Detect which cell encompasses the target text, then output its [x, y] center coordinate. 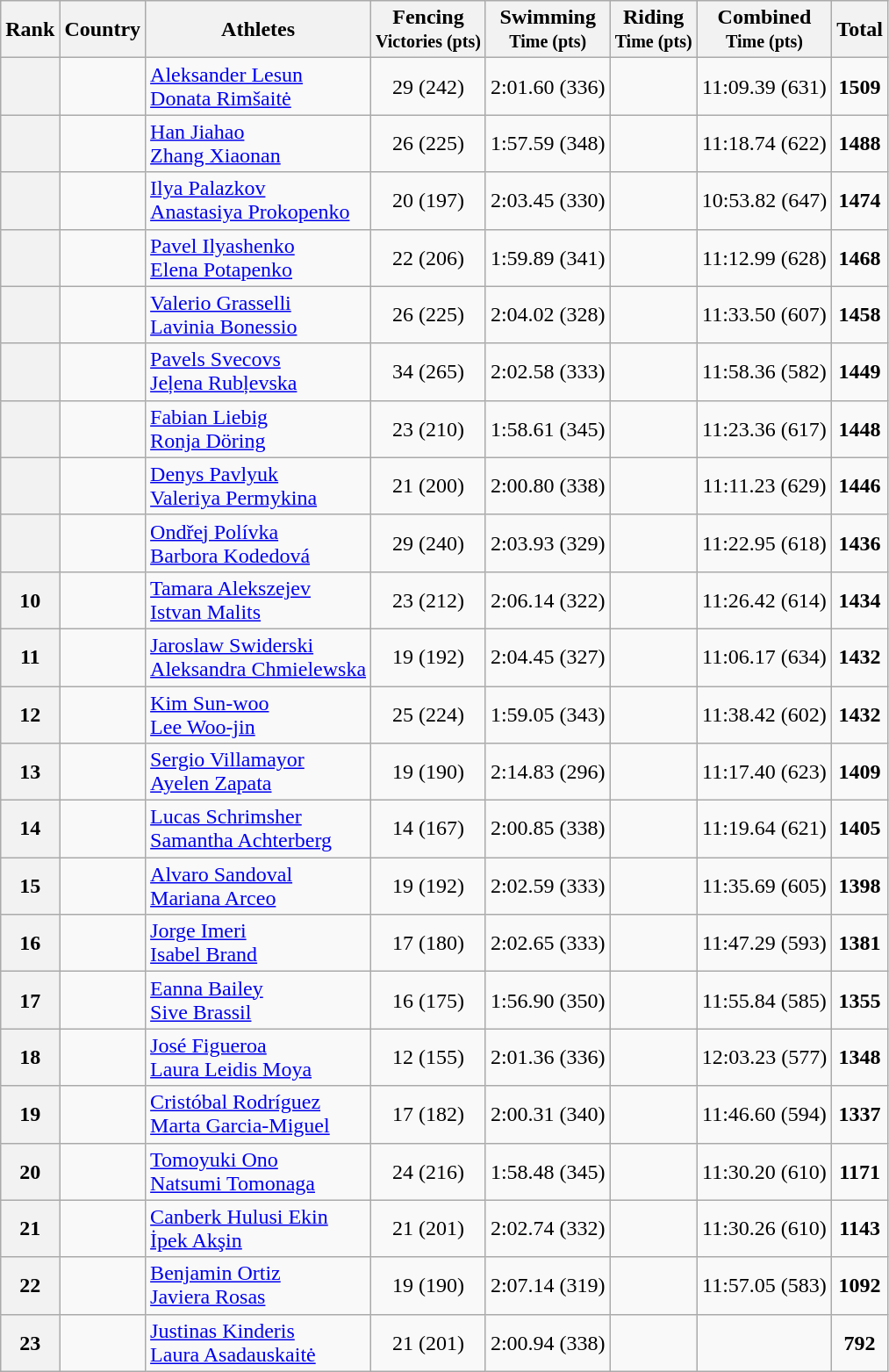
Country [103, 30]
12 (155) [428, 1057]
17 [30, 1001]
1409 [860, 772]
1337 [860, 1115]
Pavel IlyashenkoElena Potapenko [258, 258]
2:02.59 (333) [548, 887]
Ilya PalazkovAnastasiya Prokopenko [258, 200]
20 (197) [428, 200]
1434 [860, 600]
1171 [860, 1171]
10 [30, 600]
1092 [860, 1285]
Canberk Hulusi Ekinİpek Akşin [258, 1229]
2:06.14 (322) [548, 600]
José FigueroaLaura Leidis Moya [258, 1057]
2:00.80 (338) [548, 486]
Benjamin OrtizJaviera Rosas [258, 1285]
29 (242) [428, 86]
11:22.95 (618) [764, 542]
2:00.85 (338) [548, 829]
16 [30, 943]
Justinas KinderisLaura Asadauskaitė [258, 1343]
11:09.39 (631) [764, 86]
11:06.17 (634) [764, 657]
29 (240) [428, 542]
Lucas SchrimsherSamantha Achterberg [258, 829]
22 (206) [428, 258]
2:01.60 (336) [548, 86]
13 [30, 772]
1:56.90 (350) [548, 1001]
1509 [860, 86]
Fencing Victories (pts) [428, 30]
1:58.61 (345) [548, 428]
Swimming Time (pts) [548, 30]
1398 [860, 887]
2:04.45 (327) [548, 657]
Eanna BaileySive Brassil [258, 1001]
1:58.48 (345) [548, 1171]
12 [30, 715]
11:46.60 (594) [764, 1115]
11:17.40 (623) [764, 772]
Tamara AlekszejevIstvan Malits [258, 600]
23 (210) [428, 428]
792 [860, 1343]
2:00.94 (338) [548, 1343]
23 [30, 1343]
10:53.82 (647) [764, 200]
Riding Time (pts) [653, 30]
Sergio VillamayorAyelen Zapata [258, 772]
Han JiahaoZhang Xiaonan [258, 144]
Pavels SvecovsJeļena Rubļevska [258, 372]
Total [860, 30]
11:26.42 (614) [764, 600]
2:01.36 (336) [548, 1057]
20 [30, 1171]
2:07.14 (319) [548, 1285]
1458 [860, 314]
Jorge ImeriIsabel Brand [258, 943]
Fabian LiebigRonja Döring [258, 428]
Rank [30, 30]
2:02.58 (333) [548, 372]
1449 [860, 372]
22 [30, 1285]
Aleksander LesunDonata Rimšaitė [258, 86]
11:35.69 (605) [764, 887]
Cristóbal RodríguezMarta Garcia-Miguel [258, 1115]
34 (265) [428, 372]
2:03.93 (329) [548, 542]
1446 [860, 486]
11:38.42 (602) [764, 715]
11:47.29 (593) [764, 943]
23 (212) [428, 600]
11:30.20 (610) [764, 1171]
1:59.05 (343) [548, 715]
1448 [860, 428]
1:57.59 (348) [548, 144]
Alvaro SandovalMariana Arceo [258, 887]
Kim Sun-wooLee Woo-jin [258, 715]
12:03.23 (577) [764, 1057]
18 [30, 1057]
1143 [860, 1229]
1468 [860, 258]
2:14.83 (296) [548, 772]
1405 [860, 829]
2:04.02 (328) [548, 314]
Tomoyuki OnoNatsumi Tomonaga [258, 1171]
11:11.23 (629) [764, 486]
2:00.31 (340) [548, 1115]
11:55.84 (585) [764, 1001]
11 [30, 657]
11:57.05 (583) [764, 1285]
14 (167) [428, 829]
11:12.99 (628) [764, 258]
Ondřej PolívkaBarbora Kodedová [258, 542]
17 (182) [428, 1115]
1:59.89 (341) [548, 258]
Valerio GrasselliLavinia Bonessio [258, 314]
11:18.74 (622) [764, 144]
Denys PavlyukValeriya Permykina [258, 486]
21 (200) [428, 486]
11:19.64 (621) [764, 829]
1348 [860, 1057]
1474 [860, 200]
11:58.36 (582) [764, 372]
2:03.45 (330) [548, 200]
11:30.26 (610) [764, 1229]
17 (180) [428, 943]
2:02.74 (332) [548, 1229]
11:23.36 (617) [764, 428]
Athletes [258, 30]
21 [30, 1229]
Combined Time (pts) [764, 30]
1488 [860, 144]
24 (216) [428, 1171]
15 [30, 887]
14 [30, 829]
1381 [860, 943]
16 (175) [428, 1001]
25 (224) [428, 715]
2:02.65 (333) [548, 943]
1436 [860, 542]
11:33.50 (607) [764, 314]
19 [30, 1115]
Jaroslaw SwiderskiAleksandra Chmielewska [258, 657]
1355 [860, 1001]
